Detect which cell encompasses the target text, then output its (x, y) center coordinate. 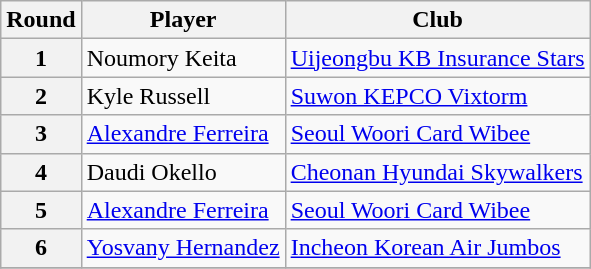
Round (41, 20)
Player (183, 20)
Uijeongbu KB Insurance Stars (438, 58)
Kyle Russell (183, 96)
Cheonan Hyundai Skywalkers (438, 172)
3 (41, 134)
Daudi Okello (183, 172)
4 (41, 172)
5 (41, 210)
Noumory Keita (183, 58)
1 (41, 58)
Suwon KEPCO Vixtorm (438, 96)
Club (438, 20)
Yosvany Hernandez (183, 248)
6 (41, 248)
2 (41, 96)
Incheon Korean Air Jumbos (438, 248)
